Determine the [x, y] coordinate at the center of the cell enclosing the given text.  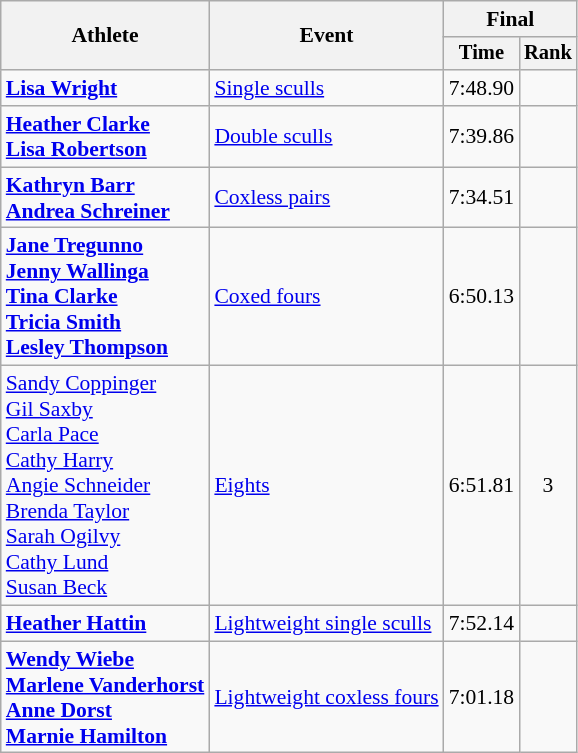
Lightweight coxless fours [326, 697]
7:52.14 [482, 624]
Athlete [106, 36]
Jane TregunnoJenny WallingaTina ClarkeTricia SmithLesley Thompson [106, 297]
Single sculls [326, 88]
Time [482, 54]
Double sculls [326, 136]
Coxed fours [326, 297]
7:39.86 [482, 136]
Lisa Wright [106, 88]
Event [326, 36]
6:51.81 [482, 486]
7:34.51 [482, 198]
7:01.18 [482, 697]
Wendy WiebeMarlene VanderhorstAnne DorstMarnie Hamilton [106, 697]
6:50.13 [482, 297]
7:48.90 [482, 88]
Heather ClarkeLisa Robertson [106, 136]
Sandy CoppingerGil SaxbyCarla PaceCathy HarryAngie SchneiderBrenda TaylorSarah OgilvyCathy LundSusan Beck [106, 486]
Rank [548, 54]
Coxless pairs [326, 198]
3 [548, 486]
Kathryn BarrAndrea Schreiner [106, 198]
Heather Hattin [106, 624]
Lightweight single sculls [326, 624]
Final [510, 19]
Eights [326, 486]
